Capture the cell that displays the provided text and extract its (x, y) central coordinate. 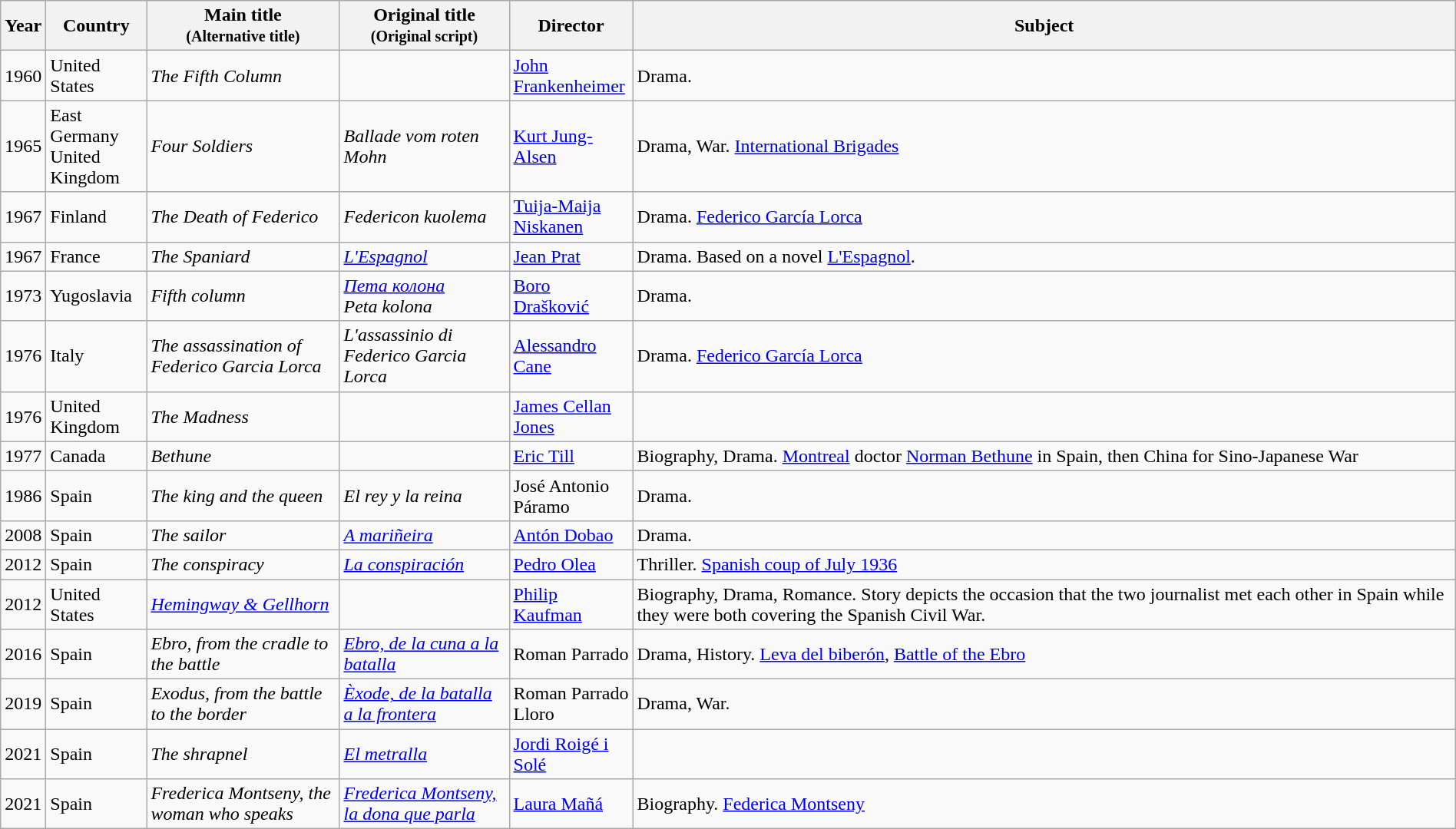
Ebro, de la cuna a la batalla (424, 654)
Original title(Original script) (424, 26)
Kurt Jung-Alsen (571, 146)
Eric Till (571, 456)
La conspiración (424, 564)
Subject (1044, 26)
Exodus, from the battle to the border (243, 705)
Fifth column (243, 296)
Bethune (243, 456)
Four Soldiers (243, 146)
Director (571, 26)
2016 (23, 654)
Drama, History. Leva del biberón, Battle of the Ebro (1044, 654)
Alessandro Cane (571, 356)
El rey y la reina (424, 496)
France (97, 256)
The Spaniard (243, 256)
Laura Mañá (571, 804)
Jordi Roigé i Solé (571, 754)
Roman Parrado (571, 654)
The king and the queen (243, 496)
Main title(Alternative title) (243, 26)
2019 (23, 705)
The Fifth Column (243, 75)
John Frankenheimer (571, 75)
Canada (97, 456)
Frederica Montseny, la dona que parla (424, 804)
1986 (23, 496)
Biography, Drama. Montreal doctor Norman Bethune in Spain, then China for Sino-Japanese War (1044, 456)
Ebro, from the cradle to the battle (243, 654)
The sailor (243, 535)
The assassination of Federico Garcia Lorca (243, 356)
1965 (23, 146)
Èxode, de la batalla a la frontera (424, 705)
The conspiracy (243, 564)
A mariñeira (424, 535)
Hemingway & Gellhorn (243, 603)
1973 (23, 296)
1977 (23, 456)
East GermanyUnited Kingdom (97, 146)
El metralla (424, 754)
Drama. Based on a novel L'Espagnol. (1044, 256)
1960 (23, 75)
Roman Parrado Lloro (571, 705)
Yugoslavia (97, 296)
James Cellan Jones (571, 416)
Federicon kuolema (424, 216)
Country (97, 26)
The Death of Federico (243, 216)
Finland (97, 216)
United Kingdom (97, 416)
2008 (23, 535)
Drama, War. (1044, 705)
The Madness (243, 416)
Пета колонаPeta kolona (424, 296)
Pedro Olea (571, 564)
Ballade vom roten Mohn (424, 146)
Tuija-Maija Niskanen (571, 216)
The shrapnel (243, 754)
L'Espagnol (424, 256)
L'assassinio di Federico Garcia Lorca (424, 356)
Biography. Federica Montseny (1044, 804)
Philip Kaufman (571, 603)
Drama, War. International Brigades (1044, 146)
José Antonio Páramo (571, 496)
Thriller. Spanish coup of July 1936 (1044, 564)
Jean Prat (571, 256)
Antón Dobao (571, 535)
Boro Drašković (571, 296)
Year (23, 26)
Italy (97, 356)
Frederica Montseny, the woman who speaks (243, 804)
